Provide the (X, Y) coordinate of the cell's center where the given text is located.  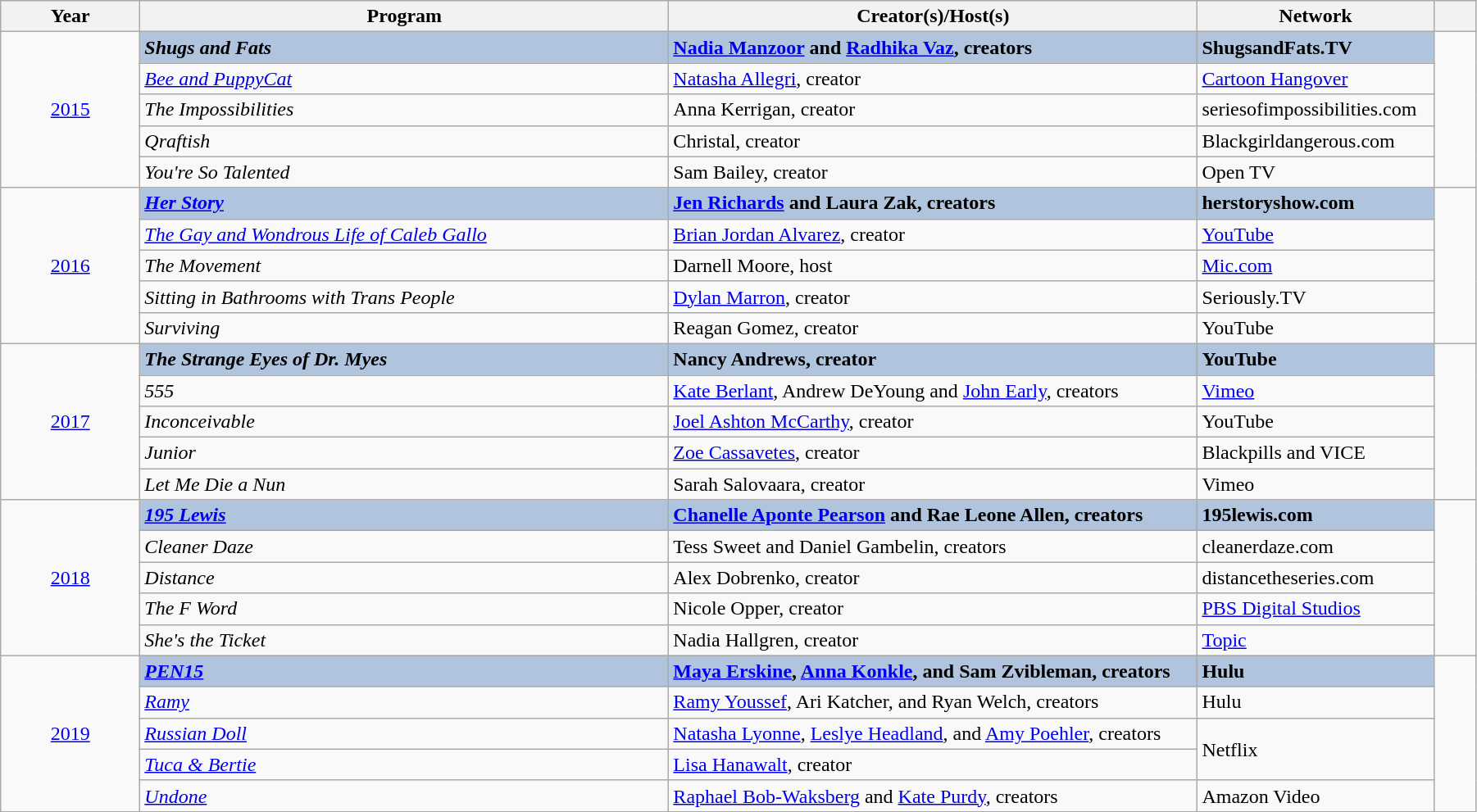
Brian Jordan Alvarez, creator (933, 234)
Blackgirldangerous.com (1316, 141)
Alex Dobrenko, creator (933, 578)
Distance (405, 578)
195lewis.com (1316, 515)
Tess Sweet and Daniel Gambelin, creators (933, 547)
Nadia Hallgren, creator (933, 640)
Program (405, 16)
Sarah Salovaara, creator (933, 484)
ShugsandFats.TV (1316, 48)
Amazon Video (1316, 796)
Her Story (405, 203)
Ramy (405, 702)
herstoryshow.com (1316, 203)
Blackpills and VICE (1316, 453)
She's the Ticket (405, 640)
The F Word (405, 609)
The Impossibilities (405, 110)
2015 (70, 110)
Chanelle Aponte Pearson and Rae Leone Allen, creators (933, 515)
Christal, creator (933, 141)
Junior (405, 453)
Shugs and Fats (405, 48)
Cartoon Hangover (1316, 79)
2019 (70, 733)
PBS Digital Studios (1316, 609)
Raphael Bob-Waksberg and Kate Purdy, creators (933, 796)
Sam Bailey, creator (933, 172)
Dylan Marron, creator (933, 297)
Year (70, 16)
195 Lewis (405, 515)
Cleaner Daze (405, 547)
Joel Ashton McCarthy, creator (933, 422)
Bee and PuppyCat (405, 79)
Surviving (405, 328)
The Gay and Wondrous Life of Caleb Gallo (405, 234)
Reagan Gomez, creator (933, 328)
Darnell Moore, host (933, 265)
555 (405, 391)
Nadia Manzoor and Radhika Vaz, creators (933, 48)
Tuca & Bertie (405, 764)
Let Me Die a Nun (405, 484)
Jen Richards and Laura Zak, creators (933, 203)
2018 (70, 578)
Undone (405, 796)
2017 (70, 421)
Nicole Opper, creator (933, 609)
Maya Erskine, Anna Konkle, and Sam Zvibleman, creators (933, 671)
Mic.com (1316, 265)
The Strange Eyes of Dr. Myes (405, 359)
Creator(s)/Host(s) (933, 16)
2016 (70, 265)
Qraftish (405, 141)
seriesofimpossibilities.com (1316, 110)
Ramy Youssef, Ari Katcher, and Ryan Welch, creators (933, 702)
Natasha Lyonne, Leslye Headland, and Amy Poehler, creators (933, 733)
cleanerdaze.com (1316, 547)
Sitting in Bathrooms with Trans People (405, 297)
Natasha Allegri, creator (933, 79)
Netflix (1316, 749)
Kate Berlant, Andrew DeYoung and John Early, creators (933, 391)
distancetheseries.com (1316, 578)
Russian Doll (405, 733)
Zoe Cassavetes, creator (933, 453)
The Movement (405, 265)
Lisa Hanawalt, creator (933, 764)
Topic (1316, 640)
Seriously.TV (1316, 297)
Network (1316, 16)
Open TV (1316, 172)
PEN15 (405, 671)
Inconceivable (405, 422)
Nancy Andrews, creator (933, 359)
Anna Kerrigan, creator (933, 110)
You're So Talented (405, 172)
